Find where the given text appears and provide that cell's center as (x, y) coordinate. 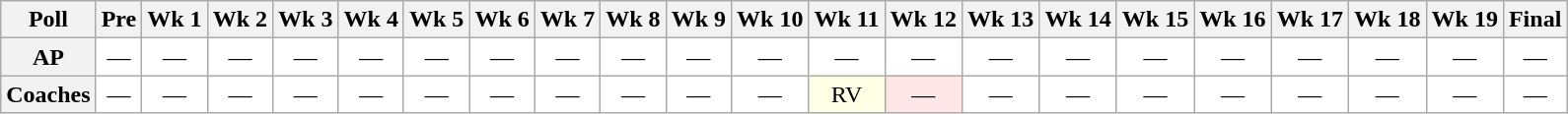
Wk 12 (923, 20)
Wk 3 (306, 20)
Wk 6 (502, 20)
Wk 17 (1310, 20)
Wk 4 (371, 20)
Wk 10 (770, 20)
Wk 8 (633, 20)
Wk 15 (1155, 20)
Poll (48, 20)
Wk 19 (1464, 20)
Wk 11 (846, 20)
Wk 2 (240, 20)
Wk 13 (1000, 20)
Pre (118, 20)
Wk 14 (1078, 20)
Wk 5 (436, 20)
Wk 1 (175, 20)
AP (48, 57)
Final (1534, 20)
Wk 9 (698, 20)
Wk 18 (1388, 20)
Wk 16 (1233, 20)
Coaches (48, 94)
Wk 7 (567, 20)
RV (846, 94)
